Extract the (X, Y) coordinate from the center of the cell holding the provided text.  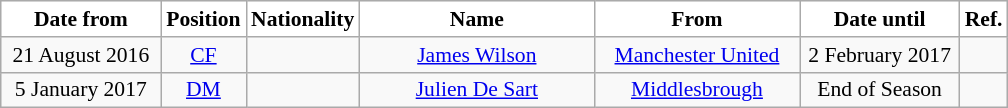
Manchester United (696, 55)
5 January 2017 (81, 90)
Date from (81, 19)
DM (204, 90)
Position (204, 19)
CF (204, 55)
Ref. (984, 19)
From (696, 19)
End of Season (880, 90)
2 February 2017 (880, 55)
Nationality (302, 19)
Julien De Sart (476, 90)
Date until (880, 19)
Middlesbrough (696, 90)
21 August 2016 (81, 55)
Name (476, 19)
James Wilson (476, 55)
